From the cell containing the given text, extract its center point as [x, y] coordinate. 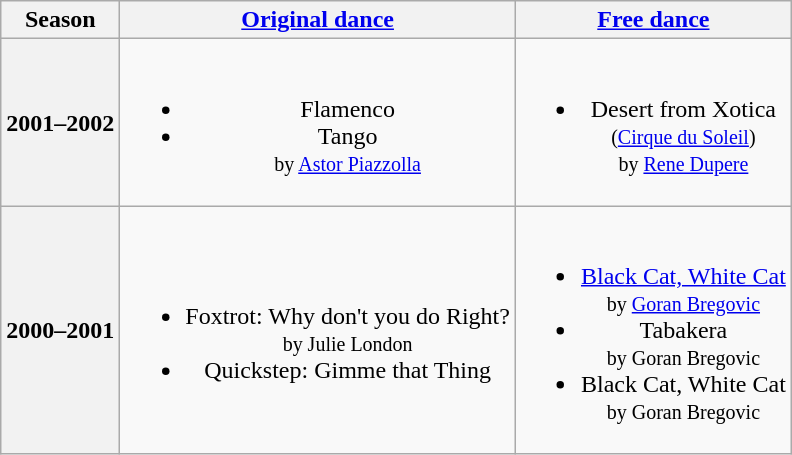
2001–2002 [60, 122]
Original dance [318, 20]
Desert from Xotica (Cirque du Soleil) by Rene Dupere [653, 122]
FlamencoTango by Astor Piazzolla [318, 122]
Foxtrot: Why don't you do Right? by Julie London Quickstep: Gimme that Thing [318, 330]
2000–2001 [60, 330]
Black Cat, White Cat by Goran Bregovic Tabakera by Goran Bregovic Black Cat, White Cat by Goran Bregovic [653, 330]
Season [60, 20]
Free dance [653, 20]
